Determine the [x, y] coordinate at the center of the cell enclosing the given text.  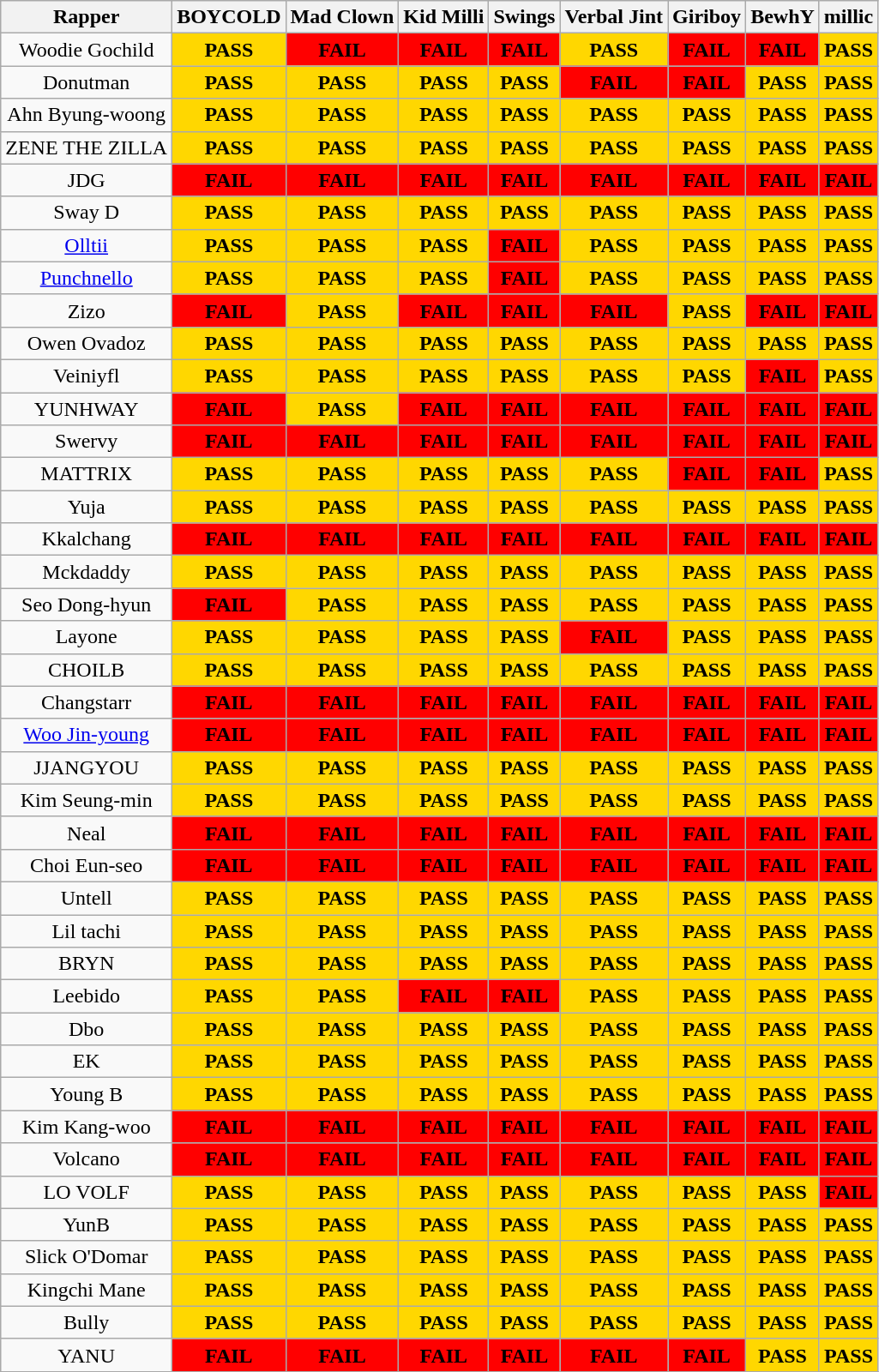
Kingchi Mane [87, 1290]
Volcano [87, 1159]
Woo Jin-young [87, 735]
Kkalchang [87, 539]
ZENE THE ZILLA [87, 147]
Seo Dong-hyun [87, 605]
Owen Ovadoz [87, 343]
Swings [525, 17]
Mckdaddy [87, 572]
JJANGYOU [87, 767]
Kim Kang-woo [87, 1127]
Neal [87, 833]
Woodie Gochild [87, 50]
Changstarr [87, 702]
YANU [87, 1355]
millic [848, 17]
EK [87, 1062]
Dbo [87, 1029]
Kim Seung-min [87, 800]
Sway D [87, 213]
MATTRIX [87, 474]
Olltii [87, 245]
Verbal Jint [614, 17]
YUNHWAY [87, 409]
BewhY [783, 17]
CHOILB [87, 670]
Untell [87, 898]
BRYN [87, 964]
Swervy [87, 442]
Bully [87, 1322]
Donutman [87, 82]
Kid Milli [444, 17]
Layone [87, 637]
Leebido [87, 996]
Lil tachi [87, 930]
Rapper [87, 17]
Yuja [87, 507]
LO VOLF [87, 1192]
Giriboy [707, 17]
Mad Clown [342, 17]
JDG [87, 180]
Veiniyfl [87, 376]
Punchnello [87, 278]
Choi Eun-seo [87, 865]
Zizo [87, 310]
YunB [87, 1225]
Ahn Byung-woong [87, 115]
Slick O'Domar [87, 1257]
BOYCOLD [229, 17]
Young B [87, 1094]
